Return the [X, Y] coordinate for the center point of the cell that contains the specified text.  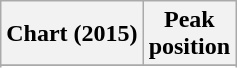
Peakposition [189, 34]
Chart (2015) [72, 34]
